Capture the cell that displays the provided text and extract its (x, y) central coordinate. 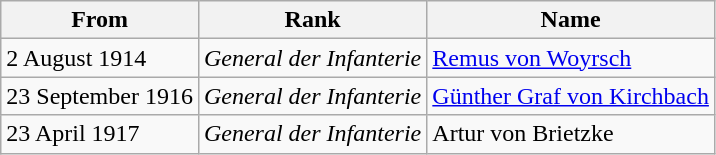
Rank (312, 20)
Günther Graf von Kirchbach (571, 96)
Artur von Brietzke (571, 134)
From (100, 20)
23 September 1916 (100, 96)
Name (571, 20)
Remus von Woyrsch (571, 58)
2 August 1914 (100, 58)
23 April 1917 (100, 134)
